Provide the (x, y) coordinate of the cell's center where the given text is located.  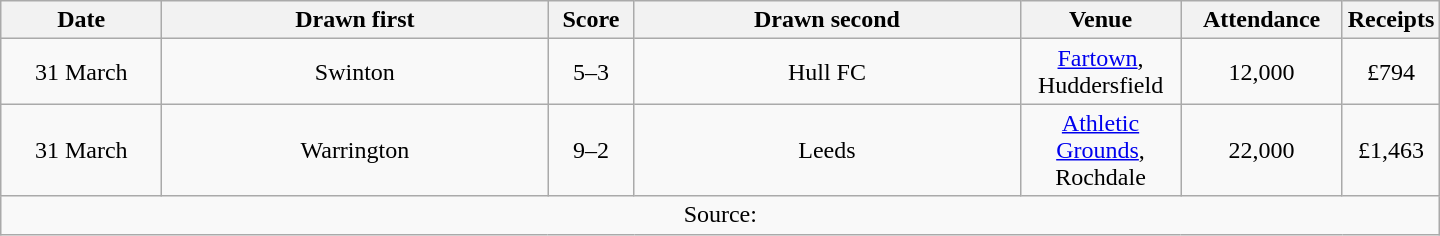
22,000 (1262, 150)
Drawn second (827, 20)
Score (591, 20)
Date (82, 20)
Receipts (1391, 20)
Source: (720, 215)
Venue (1100, 20)
Fartown, Huddersfield (1100, 72)
£794 (1391, 72)
£1,463 (1391, 150)
Athletic Grounds, Rochdale (1100, 150)
12,000 (1262, 72)
Warrington (355, 150)
Swinton (355, 72)
5–3 (591, 72)
Hull FC (827, 72)
Leeds (827, 150)
9–2 (591, 150)
Attendance (1262, 20)
Drawn first (355, 20)
